Locate the cell with the specified text and output its [x, y] center coordinate. 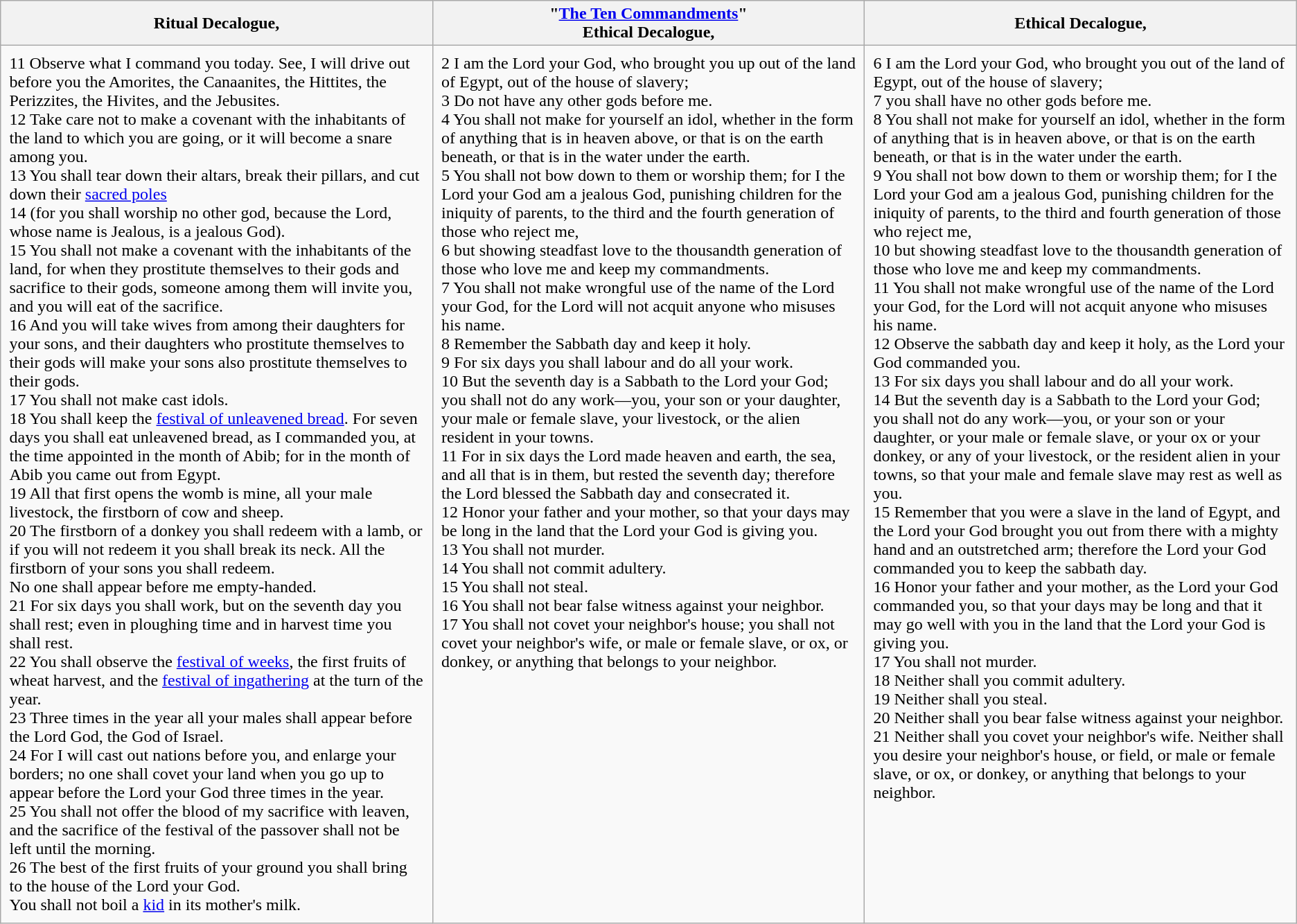
Ethical Decalogue, [1081, 24]
"The Ten Commandments"Ethical Decalogue, [648, 24]
Ritual Decalogue, [216, 24]
